Pinpoint the cell where the given text exists, returning its [x, y] midpoint coordinate. 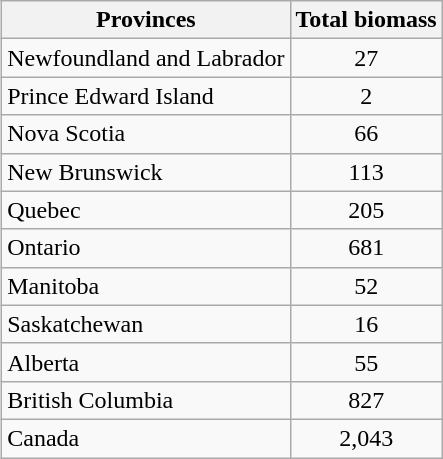
Nova Scotia [146, 134]
16 [366, 324]
Quebec [146, 210]
Canada [146, 438]
2,043 [366, 438]
Newfoundland and Labrador [146, 58]
205 [366, 210]
British Columbia [146, 400]
Prince Edward Island [146, 96]
Provinces [146, 20]
827 [366, 400]
55 [366, 362]
Saskatchewan [146, 324]
52 [366, 286]
2 [366, 96]
66 [366, 134]
113 [366, 172]
27 [366, 58]
Ontario [146, 248]
Total biomass [366, 20]
Alberta [146, 362]
Manitoba [146, 286]
681 [366, 248]
New Brunswick [146, 172]
